Locate the cell with the specified text and output its (x, y) center coordinate. 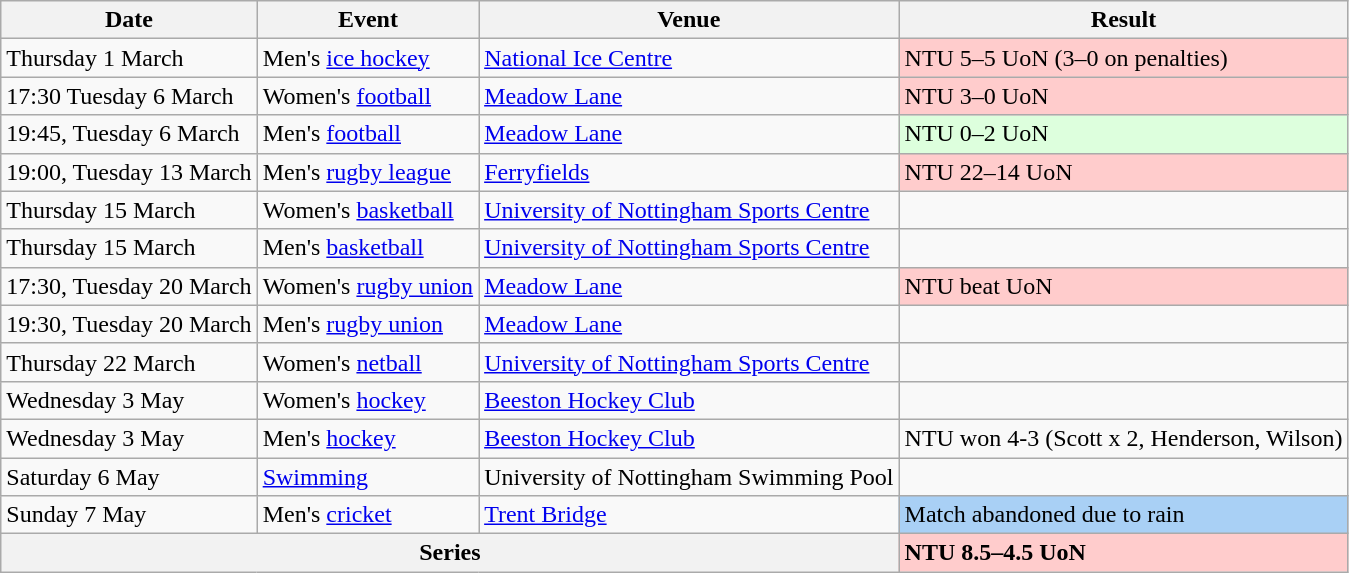
17:30, Tuesday 20 March (129, 286)
Thursday 1 March (129, 58)
National Ice Centre (689, 58)
Men's ice hockey (368, 58)
19:45, Tuesday 6 March (129, 134)
19:30, Tuesday 20 March (129, 324)
Men's hockey (368, 438)
19:00, Tuesday 13 March (129, 172)
Thursday 22 March (129, 362)
Series (450, 553)
NTU won 4-3 (Scott x 2, Henderson, Wilson) (1124, 438)
NTU 0–2 UoN (1124, 134)
Men's rugby union (368, 324)
Women's netball (368, 362)
NTU 5–5 UoN (3–0 on penalties) (1124, 58)
Sunday 7 May (129, 515)
Swimming (368, 477)
Match abandoned due to rain (1124, 515)
University of Nottingham Swimming Pool (689, 477)
Women's hockey (368, 400)
NTU beat UoN (1124, 286)
Date (129, 20)
NTU 22–14 UoN (1124, 172)
Venue (689, 20)
Women's football (368, 96)
Result (1124, 20)
Trent Bridge (689, 515)
Men's cricket (368, 515)
Men's rugby league (368, 172)
17:30 Tuesday 6 March (129, 96)
Event (368, 20)
Women's rugby union (368, 286)
NTU 8.5–4.5 UoN (1124, 553)
Saturday 6 May (129, 477)
NTU 3–0 UoN (1124, 96)
Ferryfields (689, 172)
Women's basketball (368, 210)
Men's football (368, 134)
Men's basketball (368, 248)
